Provide the [x, y] coordinate of the cell's center where the given text is located.  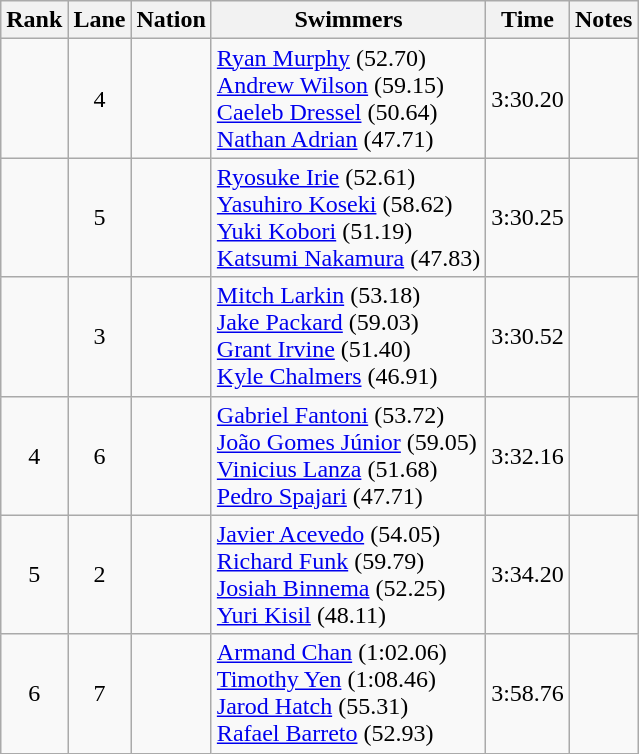
Nation [171, 20]
Lane [100, 20]
Ryan Murphy (52.70)Andrew Wilson (59.15)Caeleb Dressel (50.64)Nathan Adrian (47.71) [348, 98]
Mitch Larkin (53.18)Jake Packard (59.03)Grant Irvine (51.40)Kyle Chalmers (46.91) [348, 336]
3:30.25 [528, 218]
7 [100, 694]
3:32.16 [528, 456]
Rank [34, 20]
Armand Chan (1:02.06)Timothy Yen (1:08.46)Jarod Hatch (55.31)Rafael Barreto (52.93) [348, 694]
Ryosuke Irie (52.61)Yasuhiro Koseki (58.62)Yuki Kobori (51.19)Katsumi Nakamura (47.83) [348, 218]
3:58.76 [528, 694]
3 [100, 336]
Swimmers [348, 20]
3:30.52 [528, 336]
Gabriel Fantoni (53.72)João Gomes Júnior (59.05)Vinicius Lanza (51.68)Pedro Spajari (47.71) [348, 456]
2 [100, 574]
3:30.20 [528, 98]
Time [528, 20]
3:34.20 [528, 574]
Notes [603, 20]
Javier Acevedo (54.05)Richard Funk (59.79)Josiah Binnema (52.25)Yuri Kisil (48.11) [348, 574]
